Find where the given text appears and provide that cell's center as [x, y] coordinate. 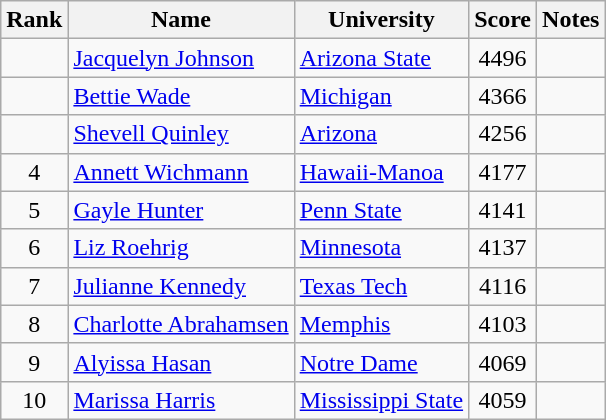
4141 [503, 210]
Memphis [381, 324]
Gayle Hunter [181, 210]
Shevell Quinley [181, 134]
Arizona [381, 134]
Name [181, 20]
Notre Dame [381, 362]
Jacquelyn Johnson [181, 58]
4366 [503, 96]
4059 [503, 400]
6 [34, 248]
4256 [503, 134]
Arizona State [381, 58]
5 [34, 210]
4137 [503, 248]
Charlotte Abrahamsen [181, 324]
7 [34, 286]
Minnesota [381, 248]
4116 [503, 286]
4177 [503, 172]
Annett Wichmann [181, 172]
Rank [34, 20]
Texas Tech [381, 286]
Liz Roehrig [181, 248]
Penn State [381, 210]
4 [34, 172]
9 [34, 362]
Notes [571, 20]
Julianne Kennedy [181, 286]
4103 [503, 324]
Hawaii-Manoa [381, 172]
Alyissa Hasan [181, 362]
4069 [503, 362]
Bettie Wade [181, 96]
Score [503, 20]
Mississippi State [381, 400]
10 [34, 400]
Marissa Harris [181, 400]
Michigan [381, 96]
8 [34, 324]
4496 [503, 58]
University [381, 20]
